Output the (X, Y) coordinate of the center of the cell containing the given text.  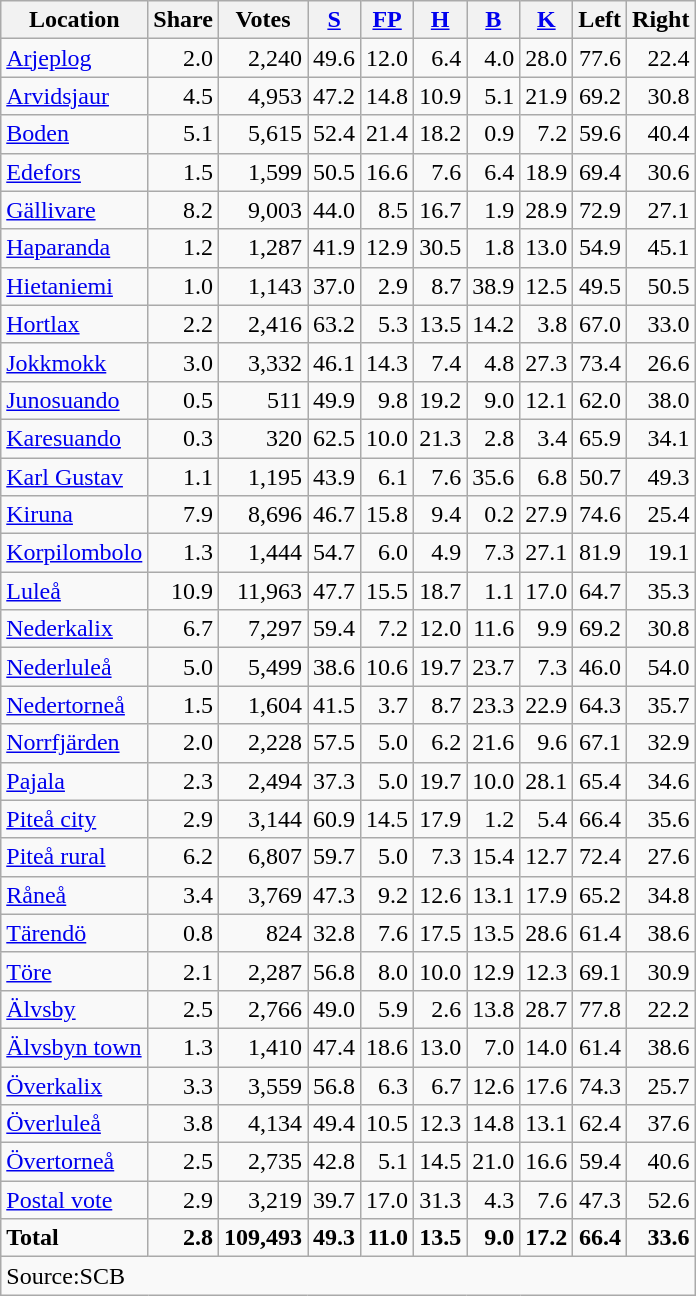
21.0 (494, 1162)
2,240 (262, 58)
7.9 (184, 515)
37.6 (661, 1124)
7.4 (440, 362)
77.6 (600, 58)
35.7 (661, 705)
41.9 (334, 248)
15.4 (494, 857)
65.9 (600, 438)
Töre (74, 971)
28.7 (546, 1009)
Boden (74, 134)
320 (262, 438)
33.6 (661, 1238)
38.9 (494, 286)
49.9 (334, 400)
59.6 (600, 134)
41.5 (334, 705)
109,493 (262, 1238)
27.6 (661, 857)
Gällivare (74, 210)
Korpilombolo (74, 553)
62.0 (600, 400)
45.1 (661, 248)
9.6 (546, 743)
Nedertorneå (74, 705)
K (546, 20)
4.3 (494, 1200)
13.8 (494, 1009)
Råneå (74, 895)
32.8 (334, 933)
16.7 (440, 210)
1,287 (262, 248)
47.7 (334, 591)
9.2 (388, 895)
74.6 (600, 515)
15.8 (388, 515)
5.9 (388, 1009)
54.7 (334, 553)
4.8 (494, 362)
Right (661, 20)
27.9 (546, 515)
18.9 (546, 172)
Älvsby (74, 1009)
Överluleå (74, 1124)
4,953 (262, 96)
40.4 (661, 134)
77.8 (600, 1009)
B (494, 20)
28.1 (546, 781)
Edefors (74, 172)
19.2 (440, 400)
2.3 (184, 781)
67.0 (600, 324)
10.5 (388, 1124)
59.7 (334, 857)
Nederkalix (74, 629)
Arjeplog (74, 58)
49.5 (600, 286)
Left (600, 20)
9,003 (262, 210)
11.6 (494, 629)
47.4 (334, 1047)
67.1 (600, 743)
65.4 (600, 781)
Hietaniemi (74, 286)
0.9 (494, 134)
8.5 (388, 210)
8.0 (388, 971)
17.5 (440, 933)
28.0 (546, 58)
22.4 (661, 58)
9.4 (440, 515)
11.0 (388, 1238)
Total (74, 1238)
23.7 (494, 667)
14.3 (388, 362)
511 (262, 400)
1,599 (262, 172)
62.5 (334, 438)
2,416 (262, 324)
37.0 (334, 286)
Share (184, 20)
69.4 (600, 172)
Source:SCB (348, 1276)
Location (74, 20)
81.9 (600, 553)
47.2 (334, 96)
15.5 (388, 591)
18.6 (388, 1047)
Piteå rural (74, 857)
34.1 (661, 438)
1,410 (262, 1047)
2.6 (440, 1009)
3,219 (262, 1200)
27.3 (546, 362)
Postal vote (74, 1200)
8,696 (262, 515)
33.0 (661, 324)
Karl Gustav (74, 477)
43.9 (334, 477)
42.8 (334, 1162)
Jokkmokk (74, 362)
3.7 (388, 705)
1.8 (494, 248)
60.9 (334, 819)
4.5 (184, 96)
2,287 (262, 971)
12.7 (546, 857)
6.1 (388, 477)
Älvsbyn town (74, 1047)
14.0 (546, 1047)
5,615 (262, 134)
21.6 (494, 743)
37.3 (334, 781)
10.6 (388, 667)
3,559 (262, 1085)
Junosuando (74, 400)
25.4 (661, 515)
2.2 (184, 324)
26.6 (661, 362)
7,297 (262, 629)
Karesuando (74, 438)
32.9 (661, 743)
18.2 (440, 134)
14.2 (494, 324)
74.3 (600, 1085)
25.7 (661, 1085)
21.3 (440, 438)
S (334, 20)
FP (388, 20)
9.9 (546, 629)
52.6 (661, 1200)
28.9 (546, 210)
1,143 (262, 286)
17.2 (546, 1238)
50.7 (600, 477)
34.6 (661, 781)
Tärendö (74, 933)
21.9 (546, 96)
5,499 (262, 667)
0.3 (184, 438)
3,332 (262, 362)
7.0 (494, 1047)
3,769 (262, 895)
62.4 (600, 1124)
Arvidsjaur (74, 96)
Överkalix (74, 1085)
6.3 (388, 1085)
12.1 (546, 400)
2,766 (262, 1009)
44.0 (334, 210)
5.4 (546, 819)
46.7 (334, 515)
30.9 (661, 971)
4.9 (440, 553)
28.6 (546, 933)
9.8 (388, 400)
21.4 (388, 134)
Övertorneå (74, 1162)
30.5 (440, 248)
3.3 (184, 1085)
Piteå city (74, 819)
2,228 (262, 743)
17.6 (546, 1085)
54.0 (661, 667)
22.9 (546, 705)
3.0 (184, 362)
6.8 (546, 477)
6.0 (388, 553)
8.2 (184, 210)
Nederluleå (74, 667)
54.9 (600, 248)
49.0 (334, 1009)
2,735 (262, 1162)
4,134 (262, 1124)
72.9 (600, 210)
72.4 (600, 857)
22.2 (661, 1009)
35.3 (661, 591)
69.1 (600, 971)
23.3 (494, 705)
Norrfjärden (74, 743)
65.2 (600, 895)
0.8 (184, 933)
31.3 (440, 1200)
Haparanda (74, 248)
57.5 (334, 743)
5.3 (388, 324)
52.4 (334, 134)
12.5 (546, 286)
Hortlax (74, 324)
73.4 (600, 362)
1.0 (184, 286)
Luleå (74, 591)
38.0 (661, 400)
824 (262, 933)
40.6 (661, 1162)
30.6 (661, 172)
49.6 (334, 58)
34.8 (661, 895)
64.3 (600, 705)
63.2 (334, 324)
H (440, 20)
11,963 (262, 591)
3,144 (262, 819)
Pajala (74, 781)
19.1 (661, 553)
46.0 (600, 667)
0.5 (184, 400)
49.4 (334, 1124)
6,807 (262, 857)
2.1 (184, 971)
39.7 (334, 1200)
Kiruna (74, 515)
46.1 (334, 362)
1,195 (262, 477)
2,494 (262, 781)
64.7 (600, 591)
Votes (262, 20)
1,604 (262, 705)
1,444 (262, 553)
18.7 (440, 591)
0.2 (494, 515)
4.0 (494, 58)
1.9 (494, 210)
